For the text-containing cell, return its midpoint in (X, Y) coordinate format. 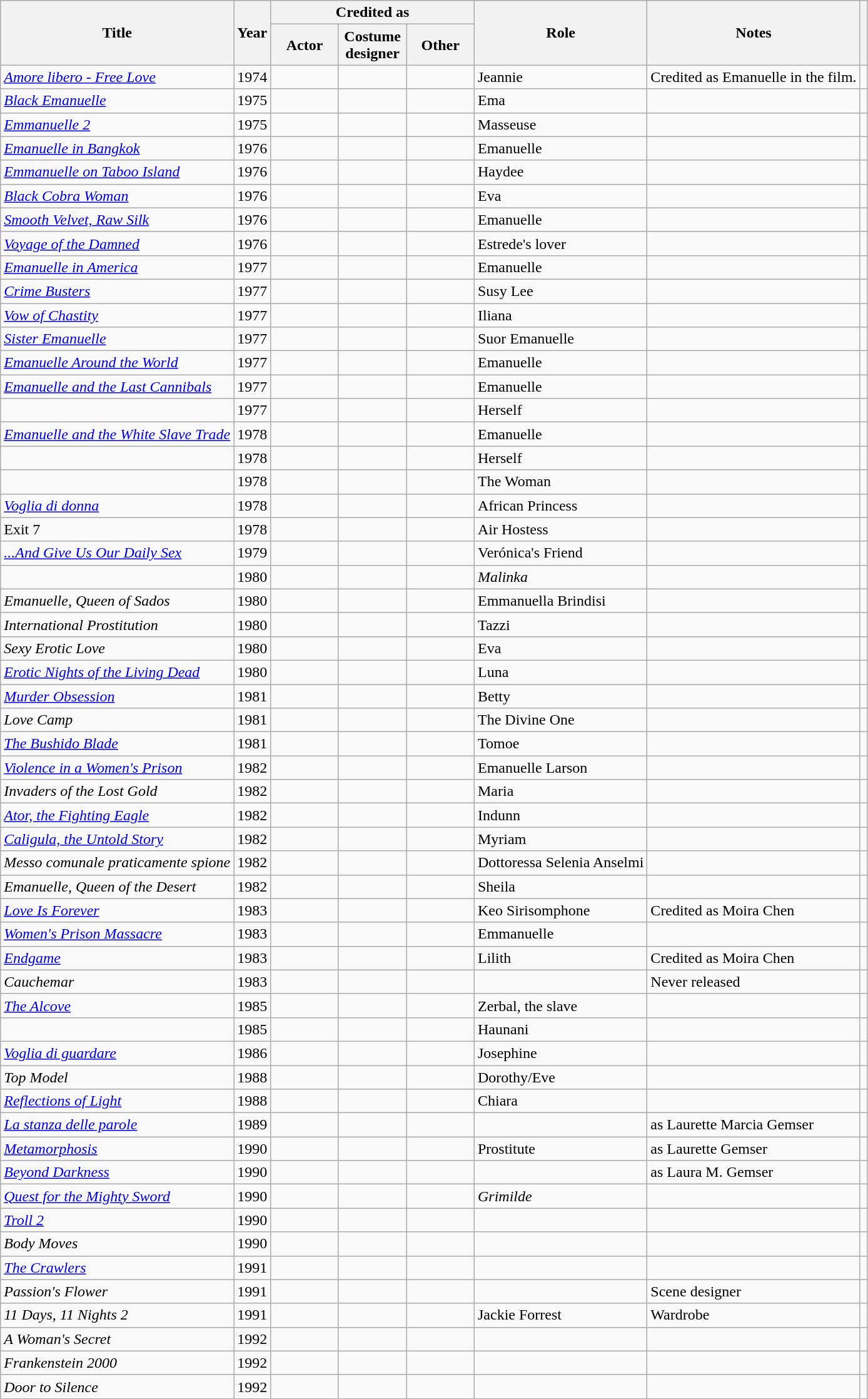
Emmanuelle on Taboo Island (118, 172)
Tomoe (560, 744)
International Prostitution (118, 624)
The Alcove (118, 1005)
Reflections of Light (118, 1101)
Sexy Erotic Love (118, 648)
Black Emanuelle (118, 101)
Passion's Flower (118, 1291)
Role (560, 33)
Wardrobe (754, 1315)
Masseuse (560, 125)
as Laura M. Gemser (754, 1173)
Emmanuelle (560, 934)
Erotic Nights of the Living Dead (118, 672)
1986 (253, 1053)
Lilith (560, 958)
Voglia di donna (118, 506)
African Princess (560, 506)
Zerbal, the slave (560, 1005)
Violence in a Women's Prison (118, 768)
Exit 7 (118, 529)
Sister Emanuelle (118, 339)
Emanuelle, Queen of Sados (118, 601)
Vow of Chastity (118, 315)
Air Hostess (560, 529)
1974 (253, 77)
Murder Obsession (118, 696)
...And Give Us Our Daily Sex (118, 553)
Betty (560, 696)
Haydee (560, 172)
1979 (253, 553)
Invaders of the Lost Gold (118, 791)
Messo comunale praticamente spione (118, 863)
Chiara (560, 1101)
Emmanuelle 2 (118, 125)
Frankenstein 2000 (118, 1363)
Tazzi (560, 624)
Estrede's lover (560, 243)
Haunani (560, 1029)
Credited as (373, 13)
Myriam (560, 839)
Indunn (560, 815)
The Divine One (560, 720)
La stanza delle parole (118, 1125)
Emanuelle in Bangkok (118, 148)
Dottoressa Selenia Anselmi (560, 863)
Smooth Velvet, Raw Silk (118, 220)
Emmanuella Brindisi (560, 601)
Year (253, 33)
Crime Busters (118, 291)
Caligula, the Untold Story (118, 839)
Emanuelle and the Last Cannibals (118, 387)
Susy Lee (560, 291)
Title (118, 33)
The Crawlers (118, 1268)
Cauchemar (118, 982)
Amore libero - Free Love (118, 77)
Love Camp (118, 720)
Iliana (560, 315)
Ema (560, 101)
Notes (754, 33)
Actor (305, 45)
as Laurette Marcia Gemser (754, 1125)
Scene designer (754, 1291)
Ator, the Fighting Eagle (118, 815)
A Woman's Secret (118, 1339)
Black Cobra Woman (118, 196)
Quest for the Mighty Sword (118, 1196)
as Laurette Gemser (754, 1149)
Dorothy/Eve (560, 1077)
Luna (560, 672)
Maria (560, 791)
Emanuelle Around the World (118, 363)
Credited as Emanuelle in the film. (754, 77)
Suor Emanuelle (560, 339)
Emanuelle in America (118, 267)
Women's Prison Massacre (118, 934)
Other (440, 45)
Verónica's Friend (560, 553)
Prostitute (560, 1149)
Body Moves (118, 1244)
Metamorphosis (118, 1149)
Keo Sirisomphone (560, 910)
Love Is Forever (118, 910)
11 Days, 11 Nights 2 (118, 1315)
1989 (253, 1125)
Emanuelle Larson (560, 768)
Voglia di guardare (118, 1053)
Troll 2 (118, 1220)
Never released (754, 982)
Emanuelle and the White Slave Trade (118, 434)
Josephine (560, 1053)
Grimilde (560, 1196)
Emanuelle, Queen of the Desert (118, 887)
Jackie Forrest (560, 1315)
Costume designer (373, 45)
Voyage of the Damned (118, 243)
Endgame (118, 958)
Malinka (560, 577)
Sheila (560, 887)
Beyond Darkness (118, 1173)
The Woman (560, 482)
The Bushido Blade (118, 744)
Door to Silence (118, 1386)
Jeannie (560, 77)
Top Model (118, 1077)
